Return [X, Y] of the center of cell containing provided text 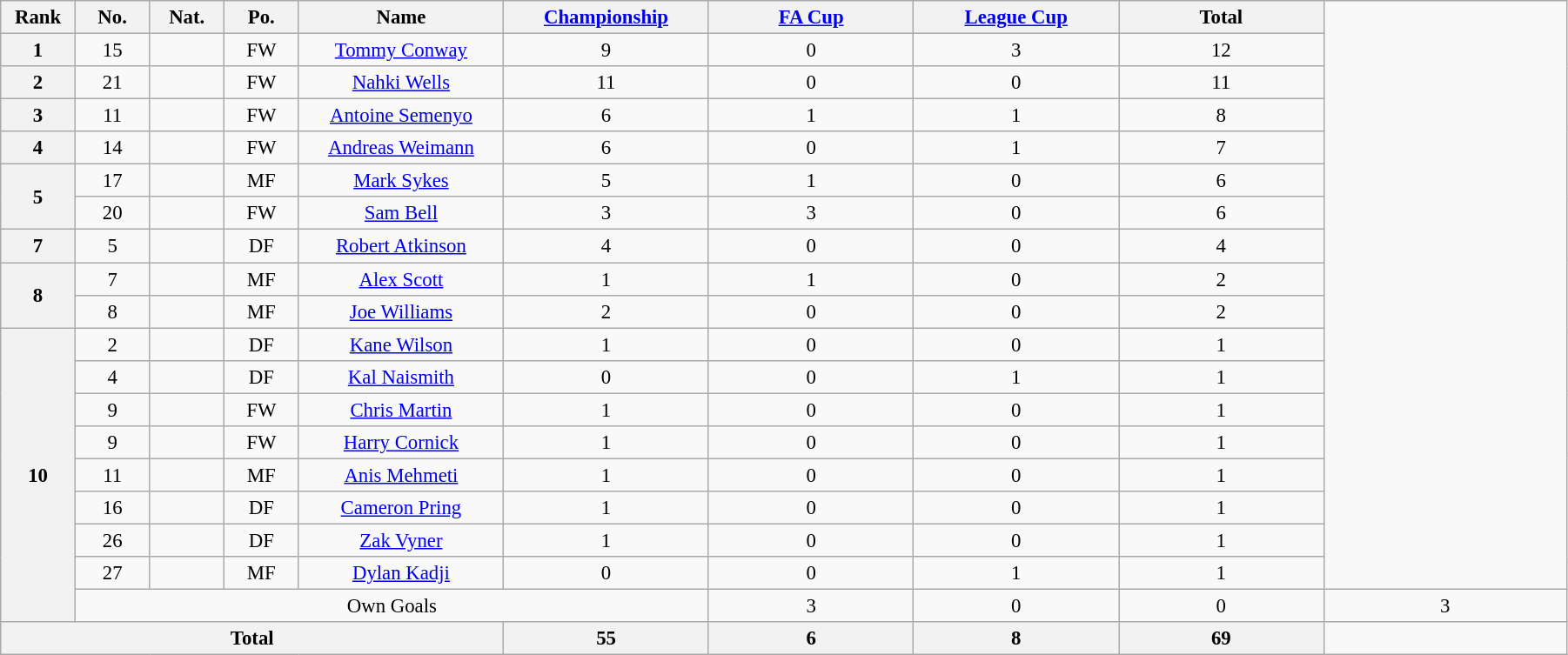
Zak Vyner [401, 540]
55 [606, 638]
Antoine Semenyo [401, 116]
Mark Sykes [401, 181]
Rank [38, 17]
Robert Atkinson [401, 246]
69 [1222, 638]
Harry Cornick [401, 443]
Chris Martin [401, 410]
Anis Mehmeti [401, 475]
Po. [262, 17]
Tommy Conway [401, 50]
Name [401, 17]
Cameron Pring [401, 508]
16 [112, 508]
Own Goals [392, 606]
League Cup [1016, 17]
Dylan Kadji [401, 573]
15 [112, 50]
20 [112, 213]
Championship [606, 17]
26 [112, 540]
27 [112, 573]
FA Cup [811, 17]
Kal Naismith [401, 377]
Alex Scott [401, 279]
Sam Bell [401, 213]
Nahki Wells [401, 83]
12 [1222, 50]
Nat. [187, 17]
14 [112, 148]
Andreas Weimann [401, 148]
Kane Wilson [401, 344]
Joe Williams [401, 311]
17 [112, 181]
10 [38, 475]
21 [112, 83]
No. [112, 17]
